Pinpoint the cell where the given text exists, returning its (X, Y) midpoint coordinate. 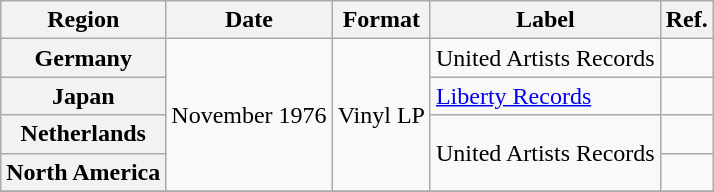
Germany (84, 58)
Vinyl LP (381, 115)
Label (545, 20)
Ref. (686, 20)
Liberty Records (545, 96)
Date (249, 20)
November 1976 (249, 115)
Format (381, 20)
Japan (84, 96)
Netherlands (84, 134)
North America (84, 172)
Region (84, 20)
